Detect which cell encompasses the target text, then output its (x, y) center coordinate. 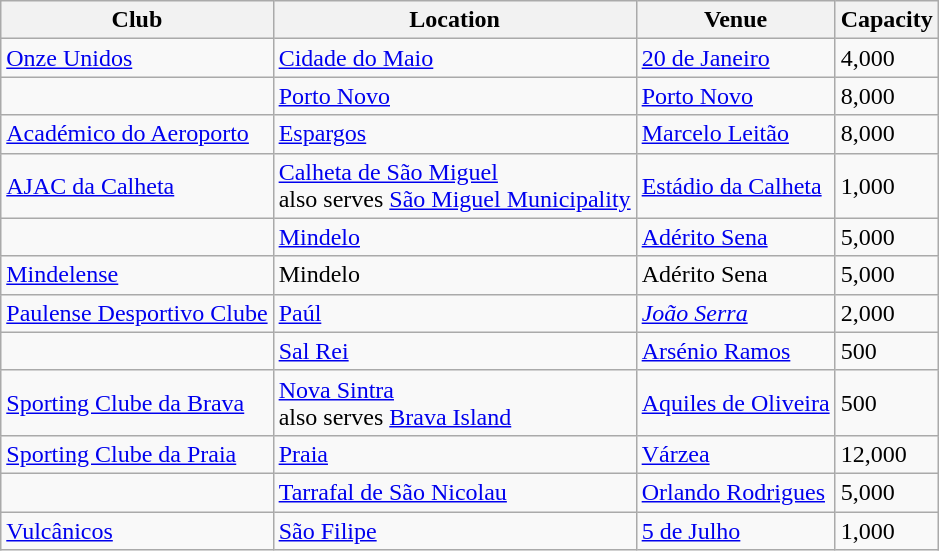
Sporting Clube da Brava (137, 402)
Onze Unidos (137, 58)
Paulense Desportivo Clube (137, 313)
12,000 (886, 454)
Capacity (886, 20)
Estádio da Calheta (736, 186)
Club (137, 20)
Arsénio Ramos (736, 351)
João Serra (736, 313)
Tarrafal de São Nicolau (454, 492)
Orlando Rodrigues (736, 492)
4,000 (886, 58)
Venue (736, 20)
Paúl (454, 313)
Nova Sintraalso serves Brava Island (454, 402)
Sal Rei (454, 351)
Várzea (736, 454)
20 de Janeiro (736, 58)
Sporting Clube da Praia (137, 454)
Aquiles de Oliveira (736, 402)
Académico do Aeroporto (137, 134)
Praia (454, 454)
Cidade do Maio (454, 58)
São Filipe (454, 531)
Espargos (454, 134)
Vulcânicos (137, 531)
Mindelense (137, 275)
Location (454, 20)
2,000 (886, 313)
Calheta de São Miguelalso serves São Miguel Municipality (454, 186)
5 de Julho (736, 531)
Marcelo Leitão (736, 134)
AJAC da Calheta (137, 186)
